Detect which cell encompasses the target text, then output its (x, y) center coordinate. 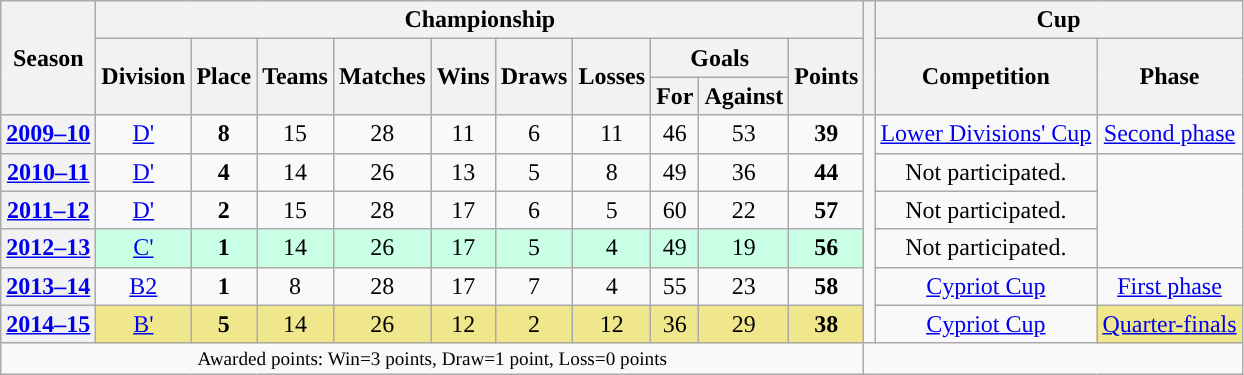
Quarter-finals (1170, 324)
Second phase (1170, 134)
Wins (463, 77)
Season (48, 58)
53 (744, 134)
7 (534, 286)
2010–11 (48, 172)
13 (463, 172)
46 (675, 134)
2014–15 (48, 324)
Division (144, 77)
55 (675, 286)
Points (826, 77)
Competition (986, 77)
B' (144, 324)
19 (744, 248)
38 (826, 324)
Goals (720, 58)
22 (744, 210)
Place (224, 77)
Matches (382, 77)
2009–10 (48, 134)
Losses (612, 77)
60 (675, 210)
56 (826, 248)
44 (826, 172)
C' (144, 248)
58 (826, 286)
29 (744, 324)
Against (744, 96)
Teams (296, 77)
Championship (480, 20)
First phase (1170, 286)
2012–13 (48, 248)
Lower Divisions' Cup (986, 134)
Phase (1170, 77)
2011–12 (48, 210)
Cup (1058, 20)
2013–14 (48, 286)
Β2 (144, 286)
For (675, 96)
57 (826, 210)
23 (744, 286)
Awarded points: Win=3 points, Draw=1 point, Loss=0 points (432, 359)
Draws (534, 77)
39 (826, 134)
